Return (X, Y) of the center of cell containing provided text 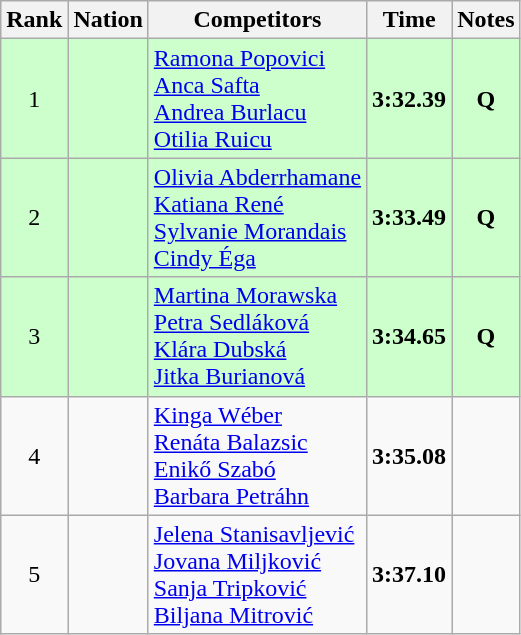
Ramona PopoviciAnca SaftaAndrea BurlacuOtilia Ruicu (257, 98)
3 (34, 336)
Jelena StanisavljevićJovana MiljkovićSanja TripkovićBiljana Mitrović (257, 574)
3:33.49 (410, 218)
Nation (108, 20)
2 (34, 218)
Time (410, 20)
Martina MorawskaPetra SedlákováKlára DubskáJitka Burianová (257, 336)
Olivia AbderrhamaneKatiana RenéSylvanie MorandaisCindy Éga (257, 218)
4 (34, 456)
Notes (486, 20)
1 (34, 98)
Kinga WéberRenáta BalazsicEnikő SzabóBarbara Petráhn (257, 456)
5 (34, 574)
3:32.39 (410, 98)
3:34.65 (410, 336)
3:37.10 (410, 574)
3:35.08 (410, 456)
Competitors (257, 20)
Rank (34, 20)
